Locate the cell with the specified text and output its (x, y) center coordinate. 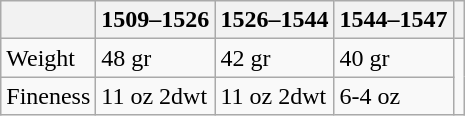
Fineness (48, 96)
1544–1547 (394, 20)
48 gr (156, 58)
40 gr (394, 58)
1509–1526 (156, 20)
Weight (48, 58)
6-4 oz (394, 96)
1526–1544 (274, 20)
42 gr (274, 58)
